Return the (X, Y) coordinate for the center point of the cell that contains the specified text.  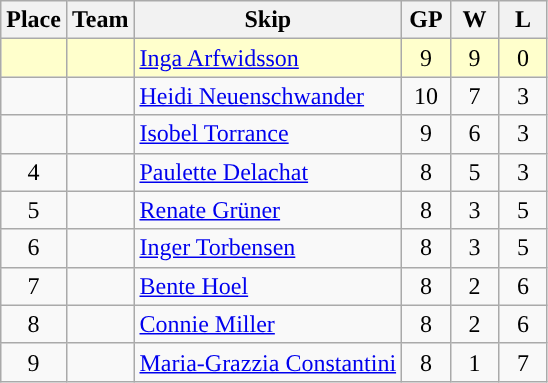
Skip (268, 20)
Place (34, 20)
1 (474, 362)
L (524, 20)
4 (34, 172)
10 (426, 96)
Heidi Neuenschwander (268, 96)
GP (426, 20)
W (474, 20)
Bente Hoel (268, 286)
Maria-Grazzia Constantini (268, 362)
Paulette Delachat (268, 172)
Team (100, 20)
Connie Miller (268, 324)
Renate Grüner (268, 210)
Isobel Torrance (268, 134)
Inger Torbensen (268, 248)
0 (524, 58)
Inga Arfwidsson (268, 58)
